Output the [X, Y] coordinate of the center of the cell containing the given text.  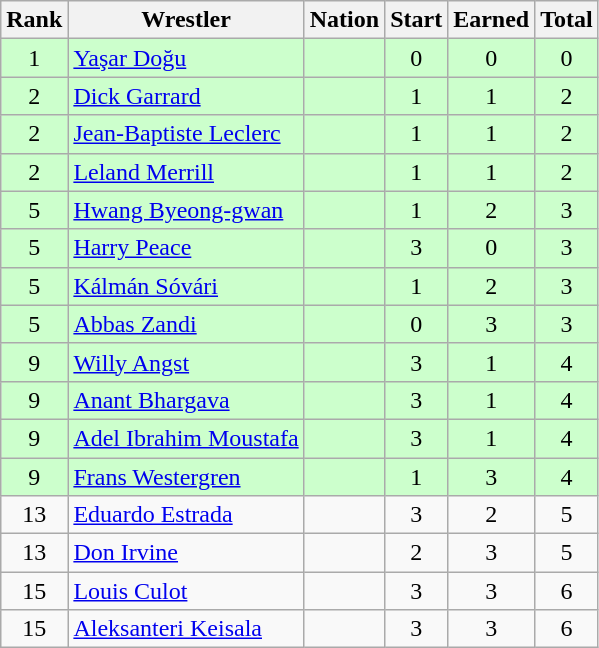
Aleksanteri Keisala [186, 629]
Abbas Zandi [186, 324]
Yaşar Doğu [186, 58]
Willy Angst [186, 362]
Frans Westergren [186, 477]
Total [567, 20]
Start [416, 20]
Hwang Byeong-gwan [186, 210]
Don Irvine [186, 553]
Adel Ibrahim Moustafa [186, 438]
Anant Bhargava [186, 400]
Wrestler [186, 20]
Dick Garrard [186, 96]
Nation [344, 20]
Kálmán Sóvári [186, 286]
Rank [34, 20]
Eduardo Estrada [186, 515]
Earned [492, 20]
Harry Peace [186, 248]
Louis Culot [186, 591]
Leland Merrill [186, 172]
Jean-Baptiste Leclerc [186, 134]
